Return (X, Y) of the center of cell containing provided text 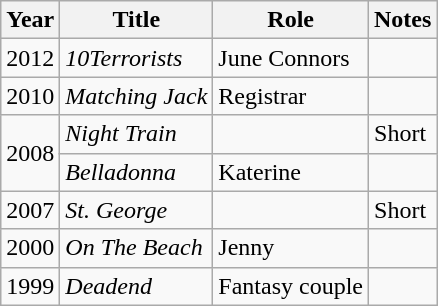
Registrar (291, 96)
Role (291, 20)
Fantasy couple (291, 286)
Deadend (136, 286)
2000 (30, 248)
Jenny (291, 248)
Belladonna (136, 172)
2007 (30, 210)
2010 (30, 96)
June Connors (291, 58)
Title (136, 20)
Night Train (136, 134)
Year (30, 20)
10Terrorists (136, 58)
St. George (136, 210)
1999 (30, 286)
Matching Jack (136, 96)
Katerine (291, 172)
Notes (403, 20)
On The Beach (136, 248)
2012 (30, 58)
2008 (30, 153)
